Find where the given text appears and provide that cell's center as [X, Y] coordinate. 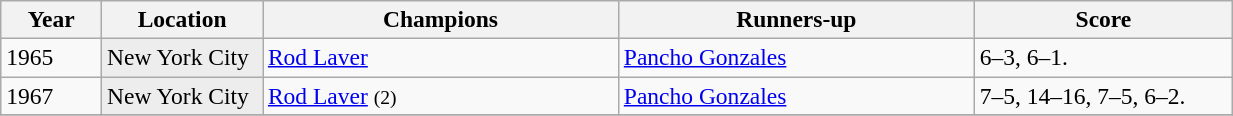
Rod Laver (2) [440, 95]
7–5, 14–16, 7–5, 6–2. [1103, 95]
6–3, 6–1. [1103, 57]
Location [182, 19]
1967 [52, 95]
1965 [52, 57]
Runners-up [796, 19]
Year [52, 19]
Rod Laver [440, 57]
Score [1103, 19]
Champions [440, 19]
